From the cell containing the given text, extract its center point as [x, y] coordinate. 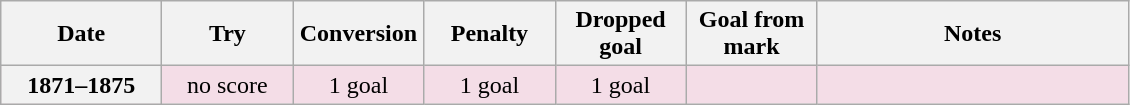
Penalty [490, 34]
Date [82, 34]
Try [228, 34]
no score [228, 85]
Conversion [358, 34]
1871–1875 [82, 85]
Dropped goal [620, 34]
Goal from mark [752, 34]
Notes [972, 34]
